Return [x, y] of the center of cell containing provided text 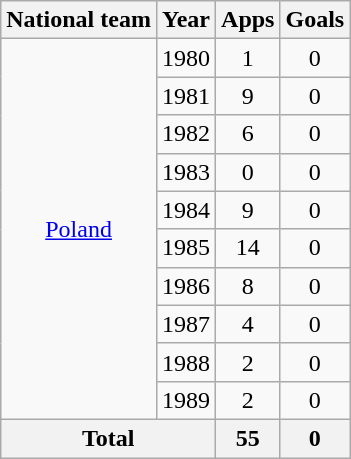
4 [248, 324]
1983 [186, 172]
55 [248, 438]
1986 [186, 286]
1985 [186, 248]
National team [79, 20]
1987 [186, 324]
8 [248, 286]
1989 [186, 400]
1988 [186, 362]
1981 [186, 96]
1980 [186, 58]
Year [186, 20]
Goals [315, 20]
1984 [186, 210]
Apps [248, 20]
14 [248, 248]
Poland [79, 230]
1982 [186, 134]
Total [108, 438]
1 [248, 58]
6 [248, 134]
